Return (x, y) of the center of cell containing provided text 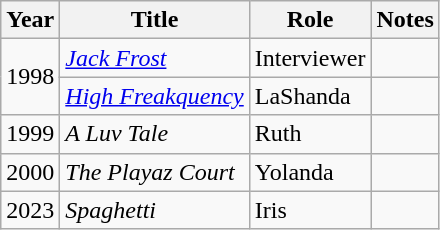
Role (310, 20)
High Freakquency (154, 96)
LaShanda (310, 96)
Year (30, 20)
2000 (30, 172)
Title (154, 20)
Notes (405, 20)
Yolanda (310, 172)
Spaghetti (154, 210)
The Playaz Court (154, 172)
1998 (30, 77)
Ruth (310, 134)
1999 (30, 134)
Jack Frost (154, 58)
2023 (30, 210)
Iris (310, 210)
Interviewer (310, 58)
A Luv Tale (154, 134)
